From the cell containing the given text, extract its center point as (X, Y) coordinate. 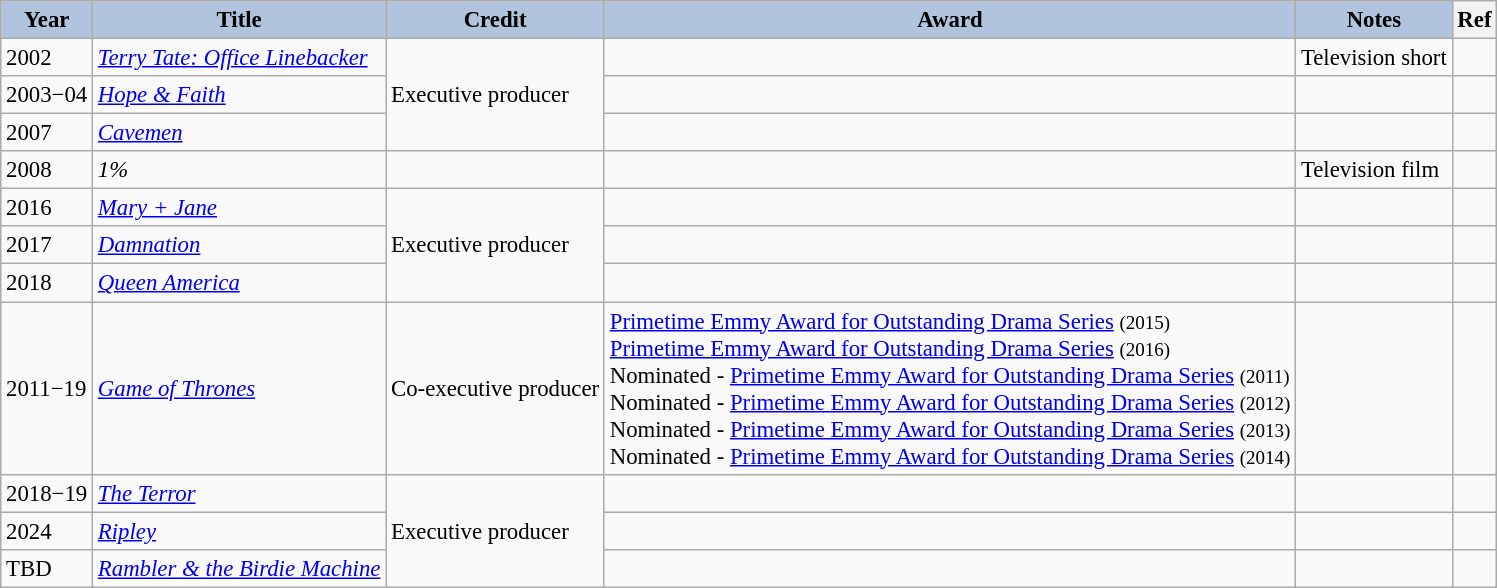
The Terror (240, 493)
2003−04 (47, 95)
Mary + Jane (240, 208)
2008 (47, 170)
Award (950, 20)
2002 (47, 58)
Ripley (240, 531)
Cavemen (240, 133)
Terry Tate: Office Linebacker (240, 58)
2016 (47, 208)
Credit (496, 20)
Notes (1374, 20)
Game of Thrones (240, 388)
2018 (47, 283)
Title (240, 20)
Rambler & the Birdie Machine (240, 568)
1% (240, 170)
2007 (47, 133)
Television short (1374, 58)
Damnation (240, 245)
Television film (1374, 170)
2024 (47, 531)
2017 (47, 245)
Year (47, 20)
2018−19 (47, 493)
Hope & Faith (240, 95)
Co-executive producer (496, 388)
Queen America (240, 283)
2011−19 (47, 388)
TBD (47, 568)
Ref (1474, 20)
